For the text-containing cell, return its midpoint in (x, y) coordinate format. 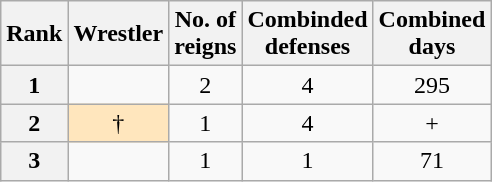
Combineddays (432, 34)
Wrestler (118, 34)
3 (34, 161)
+ (432, 123)
Rank (34, 34)
295 (432, 85)
No. ofreigns (206, 34)
71 (432, 161)
† (118, 123)
Combindeddefenses (308, 34)
